Capture the cell that displays the provided text and extract its (X, Y) central coordinate. 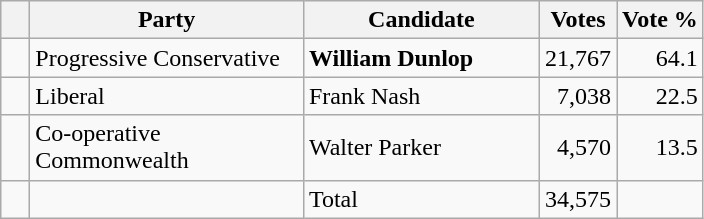
22.5 (660, 96)
William Dunlop (421, 58)
13.5 (660, 148)
Walter Parker (421, 148)
Candidate (421, 20)
21,767 (578, 58)
Co-operative Commonwealth (167, 148)
Votes (578, 20)
34,575 (578, 199)
Total (421, 199)
7,038 (578, 96)
Frank Nash (421, 96)
Liberal (167, 96)
64.1 (660, 58)
Vote % (660, 20)
Progressive Conservative (167, 58)
4,570 (578, 148)
Party (167, 20)
